Extract the [x, y] coordinate from the center of the cell holding the provided text.  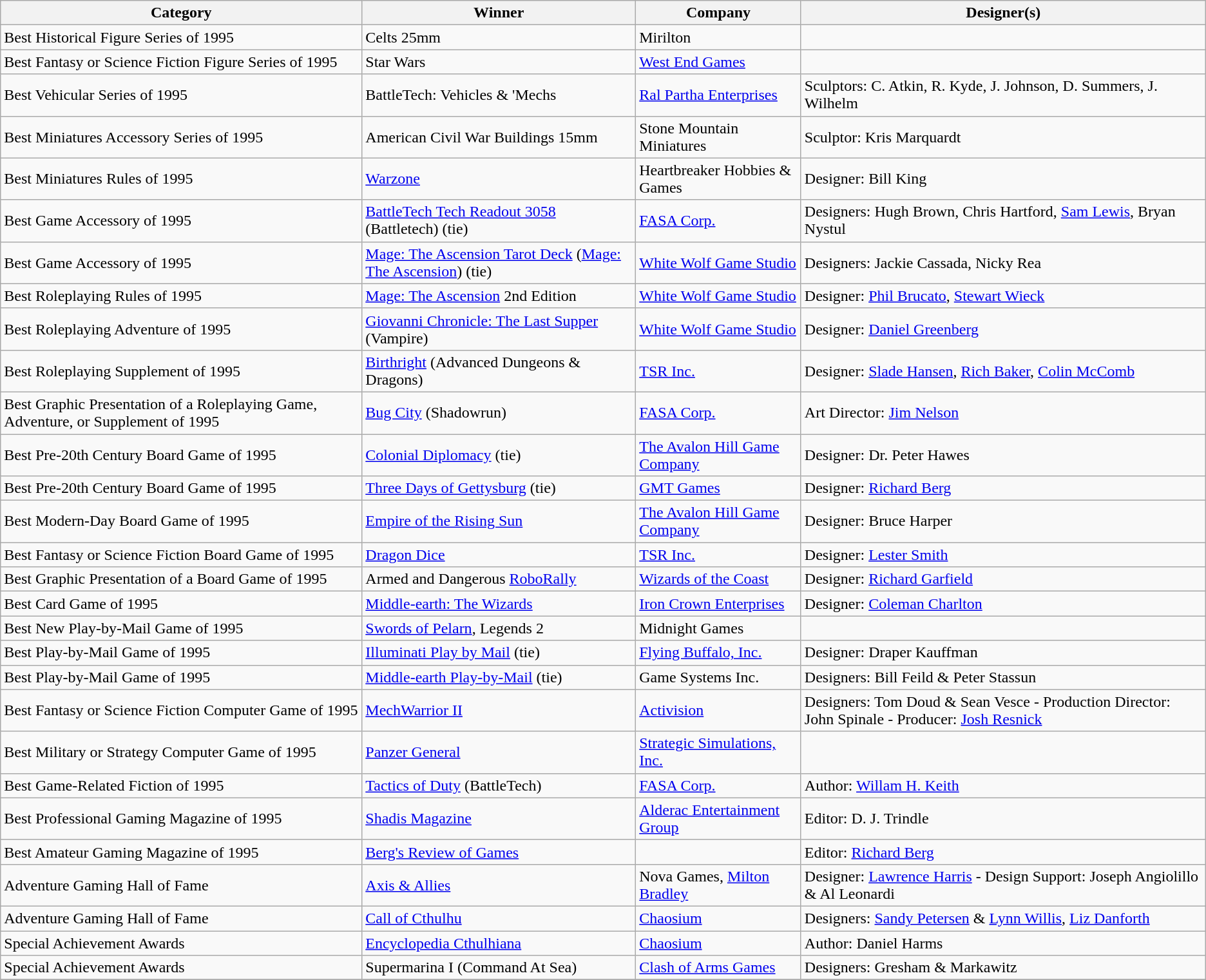
Armed and Dangerous RoboRally [499, 579]
Winner [499, 13]
Birthright (Advanced Dungeons & Dragons) [499, 371]
Best Miniatures Accessory Series of 1995 [182, 137]
Best Game-Related Fiction of 1995 [182, 785]
Designer: Bruce Harper [1003, 522]
Best Roleplaying Rules of 1995 [182, 296]
Wizards of the Coast [719, 579]
Middle-earth: The Wizards [499, 604]
Best Military or Strategy Computer Game of 1995 [182, 753]
Designer: Richard Berg [1003, 488]
Warzone [499, 179]
Designer: Dr. Peter Hawes [1003, 455]
Game Systems Inc. [719, 677]
Designer: Draper Kauffman [1003, 653]
Heartbreaker Hobbies & Games [719, 179]
BattleTech: Vehicles & 'Mechs [499, 95]
Middle-earth Play-by-Mail (tie) [499, 677]
Bug City (Shadowrun) [499, 412]
Author: Daniel Harms [1003, 943]
Star Wars [499, 62]
Panzer General [499, 753]
Sculptors: C. Atkin, R. Kyde, J. Johnson, D. Summers, J. Wilhelm [1003, 95]
Sculptor: Kris Marquardt [1003, 137]
Designer: Phil Brucato, Stewart Wieck [1003, 296]
Best Fantasy or Science Fiction Board Game of 1995 [182, 555]
Nova Games, Milton Bradley [719, 885]
Best Historical Figure Series of 1995 [182, 37]
Best Professional Gaming Magazine of 1995 [182, 818]
Encyclopedia Cthulhiana [499, 943]
Best Roleplaying Supplement of 1995 [182, 371]
Best Graphic Presentation of a Board Game of 1995 [182, 579]
Supermarina I (Command At Sea) [499, 968]
Best Modern-Day Board Game of 1995 [182, 522]
Editor: Richard Berg [1003, 852]
Best Card Game of 1995 [182, 604]
Strategic Simulations, Inc. [719, 753]
Berg's Review of Games [499, 852]
Three Days of Gettysburg (tie) [499, 488]
Designers: Jackie Cassada, Nicky Rea [1003, 263]
Designer: Lawrence Harris - Design Support: Joseph Angiolillo & Al Leonardi [1003, 885]
Best Roleplaying Adventure of 1995 [182, 329]
Editor: D. J. Trindle [1003, 818]
Best Fantasy or Science Fiction Computer Game of 1995 [182, 710]
Mage: The Ascension 2nd Edition [499, 296]
Flying Buffalo, Inc. [719, 653]
Dragon Dice [499, 555]
Category [182, 13]
Activision [719, 710]
Best Vehicular Series of 1995 [182, 95]
Designer(s) [1003, 13]
Iron Crown Enterprises [719, 604]
Company [719, 13]
Axis & Allies [499, 885]
Empire of the Rising Sun [499, 522]
Alderac Entertainment Group [719, 818]
MechWarrior II [499, 710]
Stone Mountain Miniatures [719, 137]
Swords of Pelarn, Legends 2 [499, 628]
Designer: Daniel Greenberg [1003, 329]
Designers: Hugh Brown, Chris Hartford, Sam Lewis, Bryan Nystul [1003, 220]
Designers: Bill Feild & Peter Stassun [1003, 677]
Clash of Arms Games [719, 968]
Author: Willam H. Keith [1003, 785]
Designer: Slade Hansen, Rich Baker, Colin McComb [1003, 371]
Designer: Bill King [1003, 179]
Art Director: Jim Nelson [1003, 412]
Designer: Richard Garfield [1003, 579]
Designer: Coleman Charlton [1003, 604]
Best New Play-by-Mail Game of 1995 [182, 628]
Giovanni Chronicle: The Last Supper (Vampire) [499, 329]
Designers: Gresham & Markawitz [1003, 968]
Best Amateur Gaming Magazine of 1995 [182, 852]
Ral Partha Enterprises [719, 95]
Call of Cthulhu [499, 918]
Best Miniatures Rules of 1995 [182, 179]
Mage: The Ascension Tarot Deck (Mage: The Ascension) (tie) [499, 263]
Celts 25mm [499, 37]
West End Games [719, 62]
BattleTech Tech Readout 3058 (Battletech) (tie) [499, 220]
Midnight Games [719, 628]
Tactics of Duty (BattleTech) [499, 785]
Best Fantasy or Science Fiction Figure Series of 1995 [182, 62]
Mirilton [719, 37]
Designer: Lester Smith [1003, 555]
American Civil War Buildings 15mm [499, 137]
Designers: Sandy Petersen & Lynn Willis, Liz Danforth [1003, 918]
GMT Games [719, 488]
Colonial Diplomacy (tie) [499, 455]
Shadis Magazine [499, 818]
Illuminati Play by Mail (tie) [499, 653]
Designers: Tom Doud & Sean Vesce - Production Director: John Spinale - Producer: Josh Resnick [1003, 710]
Best Graphic Presentation of a Roleplaying Game, Adventure, or Supplement of 1995 [182, 412]
